Detect which cell encompasses the target text, then output its [X, Y] center coordinate. 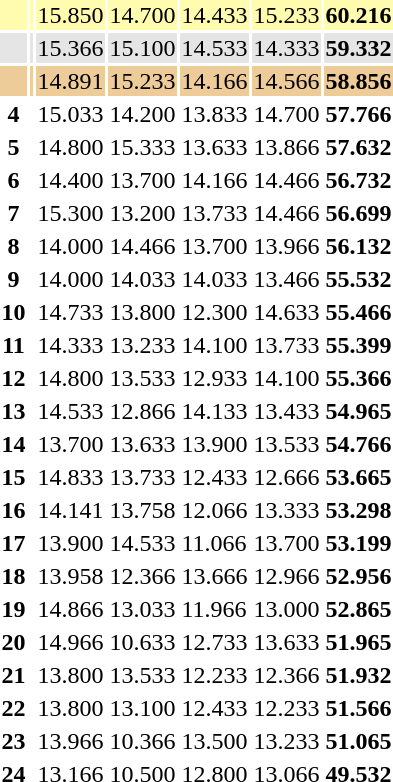
57.632 [358, 147]
13.466 [286, 279]
53.199 [358, 543]
16 [14, 510]
14.966 [70, 642]
20 [14, 642]
19 [14, 609]
56.732 [358, 180]
60.216 [358, 15]
13 [14, 411]
14.633 [286, 312]
18 [14, 576]
10 [14, 312]
13.866 [286, 147]
15.100 [142, 48]
52.956 [358, 576]
53.298 [358, 510]
11.066 [214, 543]
12.966 [286, 576]
13.333 [286, 510]
14.891 [70, 81]
13.033 [142, 609]
55.366 [358, 378]
15.366 [70, 48]
56.132 [358, 246]
52.865 [358, 609]
51.065 [358, 741]
58.856 [358, 81]
15.333 [142, 147]
22 [14, 708]
5 [14, 147]
51.566 [358, 708]
13.500 [214, 741]
54.965 [358, 411]
54.766 [358, 444]
15 [14, 477]
15.850 [70, 15]
21 [14, 675]
13.758 [142, 510]
56.699 [358, 213]
12.666 [286, 477]
12.933 [214, 378]
14.400 [70, 180]
13.666 [214, 576]
7 [14, 213]
12.066 [214, 510]
13.100 [142, 708]
4 [14, 114]
13.958 [70, 576]
55.466 [358, 312]
10.366 [142, 741]
14.433 [214, 15]
23 [14, 741]
12.300 [214, 312]
53.665 [358, 477]
12 [14, 378]
15.033 [70, 114]
59.332 [358, 48]
14.866 [70, 609]
51.932 [358, 675]
13.200 [142, 213]
57.766 [358, 114]
17 [14, 543]
14.133 [214, 411]
6 [14, 180]
14.733 [70, 312]
15.300 [70, 213]
51.965 [358, 642]
55.399 [358, 345]
13.433 [286, 411]
10.633 [142, 642]
14 [14, 444]
11.966 [214, 609]
55.532 [358, 279]
14.566 [286, 81]
13.000 [286, 609]
14.141 [70, 510]
9 [14, 279]
12.866 [142, 411]
12.733 [214, 642]
14.833 [70, 477]
8 [14, 246]
11 [14, 345]
14.200 [142, 114]
13.833 [214, 114]
